Provide the [x, y] coordinate of the cell's center where the given text is located.  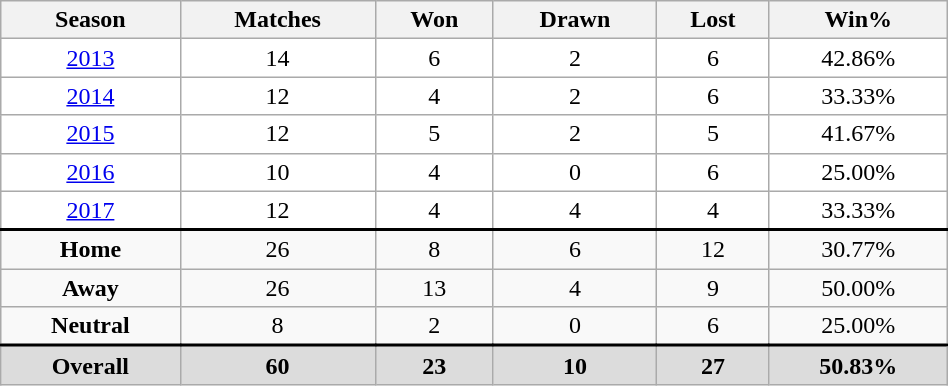
2013 [90, 58]
Won [434, 20]
23 [434, 366]
30.77% [858, 250]
Win% [858, 20]
2014 [90, 96]
Home [90, 250]
Matches [278, 20]
Season [90, 20]
2015 [90, 134]
Away [90, 288]
Lost [714, 20]
14 [278, 58]
2017 [90, 210]
42.86% [858, 58]
Neutral [90, 326]
2016 [90, 172]
9 [714, 288]
27 [714, 366]
60 [278, 366]
50.00% [858, 288]
13 [434, 288]
Drawn [574, 20]
Overall [90, 366]
50.83% [858, 366]
41.67% [858, 134]
